Detect which cell encompasses the target text, then output its (X, Y) center coordinate. 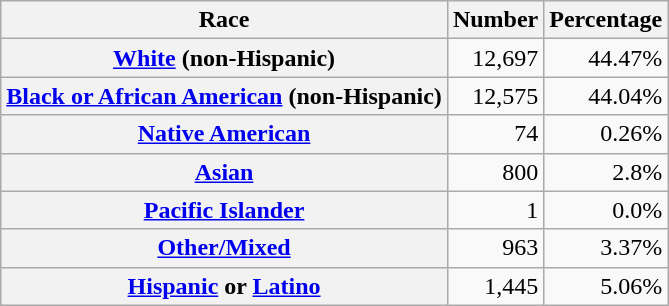
Asian (224, 172)
Native American (224, 134)
2.8% (606, 172)
0.26% (606, 134)
Percentage (606, 20)
Pacific Islander (224, 210)
Black or African American (non-Hispanic) (224, 96)
963 (495, 248)
Number (495, 20)
800 (495, 172)
1,445 (495, 286)
Other/Mixed (224, 248)
12,575 (495, 96)
44.04% (606, 96)
1 (495, 210)
Hispanic or Latino (224, 286)
3.37% (606, 248)
0.0% (606, 210)
Race (224, 20)
12,697 (495, 58)
5.06% (606, 286)
White (non-Hispanic) (224, 58)
44.47% (606, 58)
74 (495, 134)
